Find where the given text appears and provide that cell's center as (X, Y) coordinate. 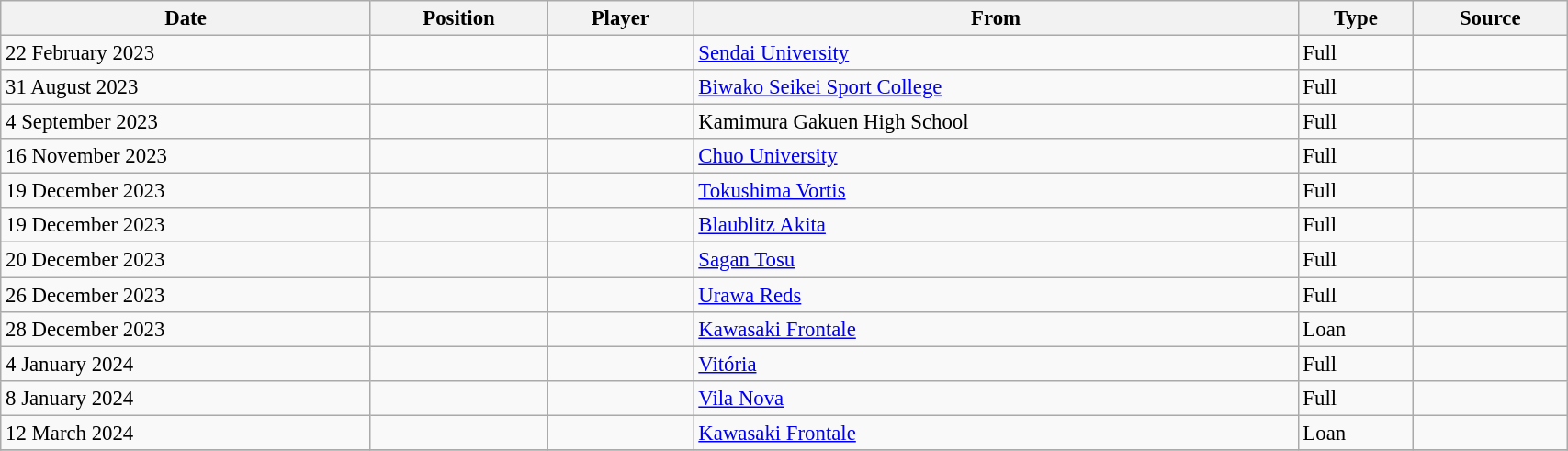
Date (186, 18)
4 January 2024 (186, 364)
16 November 2023 (186, 156)
31 August 2023 (186, 87)
Tokushima Vortis (996, 191)
Source (1490, 18)
Sagan Tosu (996, 260)
Kamimura Gakuen High School (996, 122)
Sendai University (996, 53)
8 January 2024 (186, 398)
Blaublitz Akita (996, 225)
20 December 2023 (186, 260)
Biwako Seikei Sport College (996, 87)
Type (1356, 18)
Player (621, 18)
28 December 2023 (186, 329)
4 September 2023 (186, 122)
26 December 2023 (186, 295)
Position (458, 18)
Urawa Reds (996, 295)
Vila Nova (996, 398)
From (996, 18)
12 March 2024 (186, 433)
Chuo University (996, 156)
Vitória (996, 364)
22 February 2023 (186, 53)
